Return the (x, y) coordinate for the center point of the cell that contains the specified text.  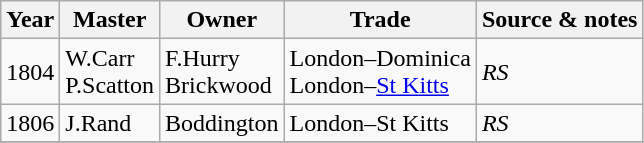
F.HurryBrickwood (222, 72)
1806 (30, 123)
W.CarrP.Scatton (110, 72)
J.Rand (110, 123)
Source & notes (560, 20)
1804 (30, 72)
Year (30, 20)
Trade (380, 20)
London–DominicaLondon–St Kitts (380, 72)
Master (110, 20)
Owner (222, 20)
London–St Kitts (380, 123)
Boddington (222, 123)
